Search for the cell housing the specified text and yield its [x, y] center coordinate. 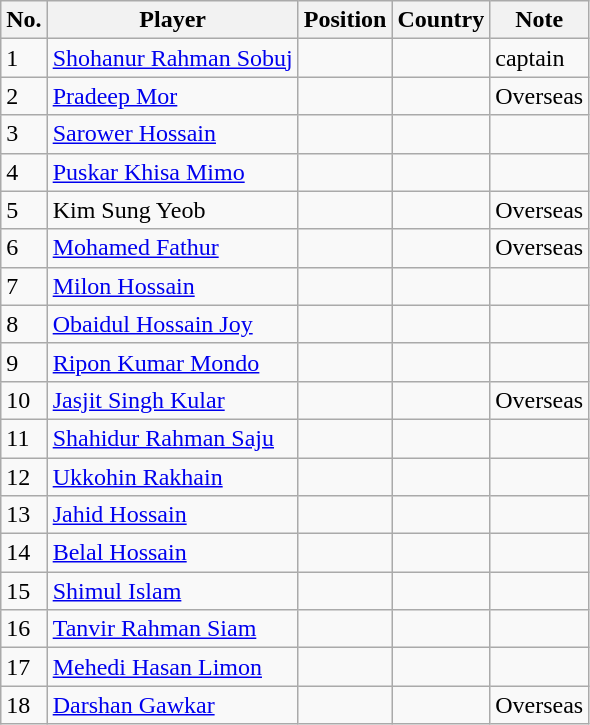
Obaidul Hossain Joy [172, 324]
15 [24, 591]
Jahid Hossain [172, 515]
Position [345, 20]
Ukkohin Rakhain [172, 477]
No. [24, 20]
9 [24, 362]
14 [24, 553]
10 [24, 400]
Tanvir Rahman Siam [172, 629]
Mohamed Fathur [172, 248]
Pradeep Mor [172, 96]
6 [24, 248]
Ripon Kumar Mondo [172, 362]
7 [24, 286]
1 [24, 58]
Sarower Hossain [172, 134]
Country [441, 20]
5 [24, 210]
Jasjit Singh Kular [172, 400]
Player [172, 20]
13 [24, 515]
captain [540, 58]
17 [24, 667]
Belal Hossain [172, 553]
8 [24, 324]
Mehedi Hasan Limon [172, 667]
Note [540, 20]
16 [24, 629]
2 [24, 96]
Puskar Khisa Mimo [172, 172]
Darshan Gawkar [172, 705]
3 [24, 134]
Milon Hossain [172, 286]
18 [24, 705]
Kim Sung Yeob [172, 210]
Shimul Islam [172, 591]
Shahidur Rahman Saju [172, 438]
Shohanur Rahman Sobuj [172, 58]
11 [24, 438]
12 [24, 477]
4 [24, 172]
